Pinpoint the cell where the given text exists, returning its (x, y) midpoint coordinate. 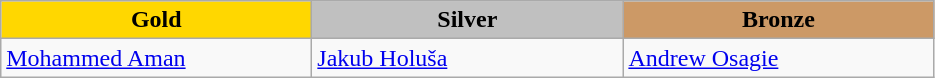
Bronze (778, 20)
Silver (468, 20)
Mohammed Aman (156, 58)
Gold (156, 20)
Andrew Osagie (778, 58)
Jakub Holuša (468, 58)
